From the cell containing the given text, extract its center point as (x, y) coordinate. 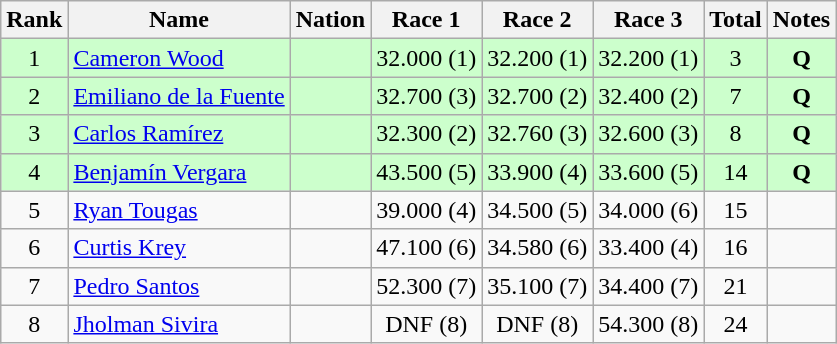
Race 3 (648, 20)
Ryan Tougas (179, 210)
34.000 (6) (648, 210)
2 (34, 96)
32.600 (3) (648, 134)
54.300 (8) (648, 324)
Total (736, 20)
14 (736, 172)
Race 2 (538, 20)
32.000 (1) (426, 58)
Rank (34, 20)
32.400 (2) (648, 96)
34.500 (5) (538, 210)
Race 1 (426, 20)
Emiliano de la Fuente (179, 96)
52.300 (7) (426, 286)
Pedro Santos (179, 286)
47.100 (6) (426, 248)
4 (34, 172)
Jholman Sivira (179, 324)
32.760 (3) (538, 134)
Cameron Wood (179, 58)
5 (34, 210)
24 (736, 324)
Name (179, 20)
34.400 (7) (648, 286)
1 (34, 58)
Curtis Krey (179, 248)
Nation (330, 20)
Notes (801, 20)
39.000 (4) (426, 210)
Carlos Ramírez (179, 134)
32.700 (2) (538, 96)
33.400 (4) (648, 248)
15 (736, 210)
21 (736, 286)
6 (34, 248)
Benjamín Vergara (179, 172)
32.700 (3) (426, 96)
33.900 (4) (538, 172)
16 (736, 248)
34.580 (6) (538, 248)
35.100 (7) (538, 286)
33.600 (5) (648, 172)
43.500 (5) (426, 172)
32.300 (2) (426, 134)
